For the text-containing cell, return its midpoint in [X, Y] coordinate format. 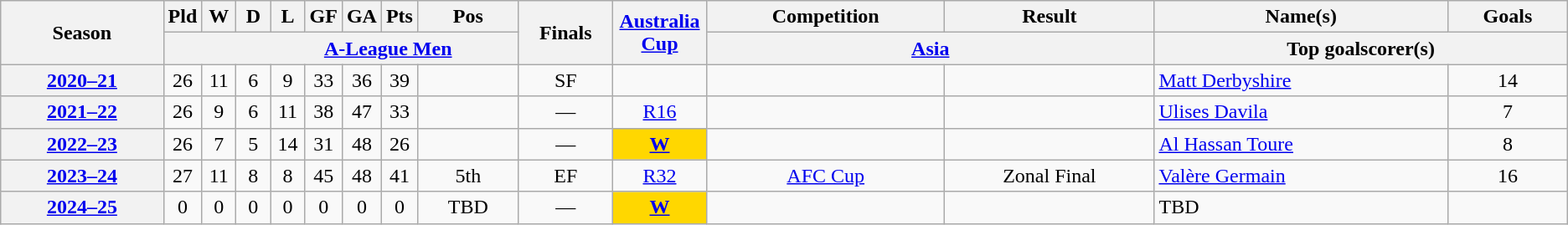
Goals [1508, 17]
2024–25 [82, 207]
41 [399, 176]
2022–23 [82, 144]
Competition [826, 17]
Australia Cup [659, 33]
31 [323, 144]
5th [467, 176]
2020–21 [82, 80]
L [288, 17]
27 [183, 176]
Valère Germain [1302, 176]
GA [362, 17]
2021–22 [82, 112]
Matt Derbyshire [1302, 80]
Pts [399, 17]
47 [362, 112]
GF [323, 17]
Pld [183, 17]
45 [323, 176]
Season [82, 33]
D [253, 17]
2023–24 [82, 176]
Top goalscorer(s) [1360, 49]
16 [1508, 176]
R16 [659, 112]
SF [565, 80]
5 [253, 144]
Pos [467, 17]
Asia [931, 49]
36 [362, 80]
Finals [565, 33]
Zonal Final [1050, 176]
Name(s) [1302, 17]
R32 [659, 176]
39 [399, 80]
A-League Men [388, 49]
Ulises Davila [1302, 112]
EF [565, 176]
38 [323, 112]
AFC Cup [826, 176]
Result [1050, 17]
Al Hassan Toure [1302, 144]
